From the cell containing the given text, extract its center point as [X, Y] coordinate. 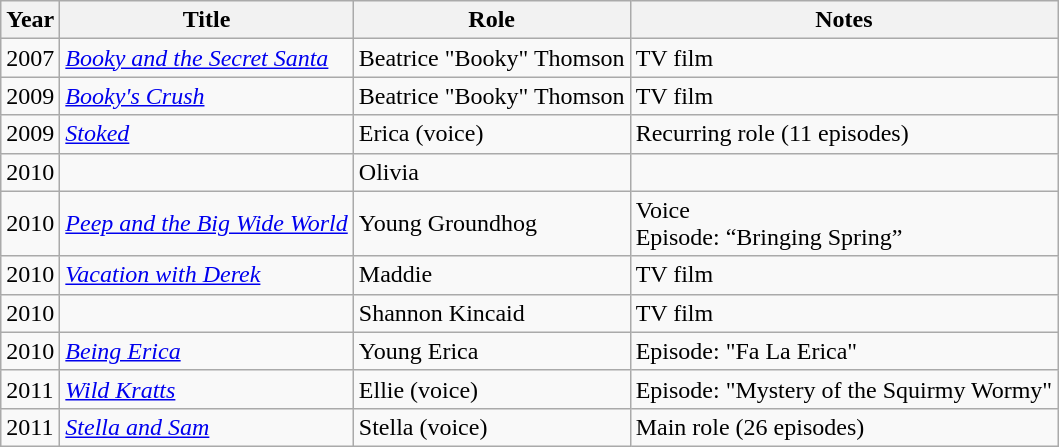
Peep and the Big Wide World [206, 224]
Shannon Kincaid [492, 313]
Maddie [492, 275]
Erica (voice) [492, 134]
Title [206, 20]
Episode: "Fa La Erica" [844, 351]
Vacation with Derek [206, 275]
2007 [30, 58]
Voice Episode: “Bringing Spring” [844, 224]
Booky and the Secret Santa [206, 58]
Young Erica [492, 351]
Being Erica [206, 351]
Stella (voice) [492, 427]
Stoked [206, 134]
Recurring role (11 episodes) [844, 134]
Booky's Crush [206, 96]
Episode: "Mystery of the Squirmy Wormy" [844, 389]
Stella and Sam [206, 427]
Ellie (voice) [492, 389]
Olivia [492, 172]
Young Groundhog [492, 224]
Wild Kratts [206, 389]
Notes [844, 20]
Main role (26 episodes) [844, 427]
Year [30, 20]
Role [492, 20]
